Find where the given text appears and provide that cell's center as (X, Y) coordinate. 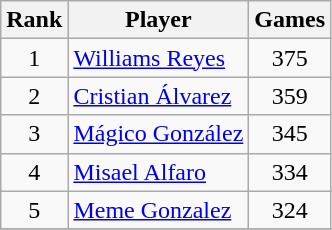
3 (34, 134)
324 (290, 210)
345 (290, 134)
375 (290, 58)
Meme Gonzalez (158, 210)
4 (34, 172)
Cristian Álvarez (158, 96)
Williams Reyes (158, 58)
Misael Alfaro (158, 172)
334 (290, 172)
Player (158, 20)
Games (290, 20)
2 (34, 96)
359 (290, 96)
Rank (34, 20)
Mágico González (158, 134)
5 (34, 210)
1 (34, 58)
